For the text-containing cell, return its midpoint in (x, y) coordinate format. 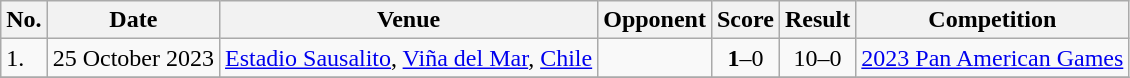
Result (817, 20)
1. (24, 58)
1–0 (745, 58)
10–0 (817, 58)
Date (133, 20)
Competition (992, 20)
Venue (409, 20)
2023 Pan American Games (992, 58)
Estadio Sausalito, Viña del Mar, Chile (409, 58)
Opponent (655, 20)
25 October 2023 (133, 58)
No. (24, 20)
Score (745, 20)
